Search for the cell housing the specified text and yield its (X, Y) center coordinate. 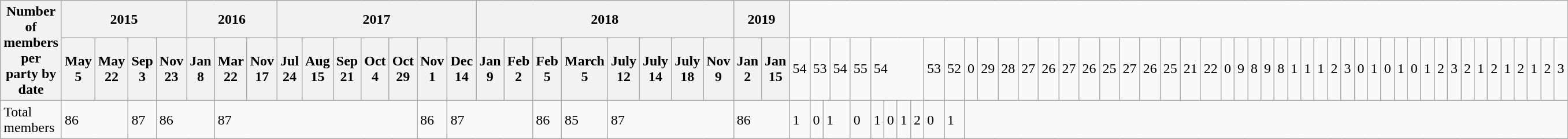
Nov 9 (718, 69)
Feb 5 (547, 69)
Nov 17 (262, 69)
Nov 1 (432, 69)
Mar 22 (231, 69)
2016 (232, 19)
Jan 9 (490, 69)
Sep 21 (347, 69)
Jan 15 (776, 69)
Dec 14 (462, 69)
2017 (377, 19)
May 22 (112, 69)
Jul 24 (290, 69)
Number of membersper party by date (31, 51)
52 (955, 69)
Feb 2 (518, 69)
2015 (124, 19)
85 (585, 119)
21 (1191, 69)
Oct 4 (375, 69)
Total members (31, 119)
22 (1210, 69)
2018 (605, 19)
28 (1008, 69)
July 18 (688, 69)
Sep 3 (142, 69)
2019 (762, 19)
Nov 23 (171, 69)
March 5 (585, 69)
Oct 29 (403, 69)
55 (860, 69)
Jan 2 (747, 69)
July 12 (623, 69)
May 5 (78, 69)
Jan 8 (201, 69)
29 (988, 69)
Aug 15 (318, 69)
July 14 (655, 69)
